Capture the cell that displays the provided text and extract its [x, y] central coordinate. 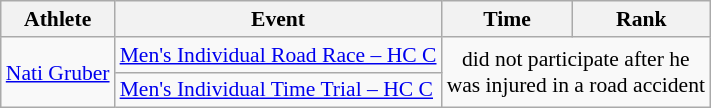
Men's Individual Road Race – HC C [278, 55]
Men's Individual Time Trial – HC C [278, 90]
Event [278, 19]
Time [508, 19]
did not participate after hewas injured in a road accident [576, 72]
Nati Gruber [58, 72]
Rank [642, 19]
Athlete [58, 19]
